Find where the given text appears and provide that cell's center as [X, Y] coordinate. 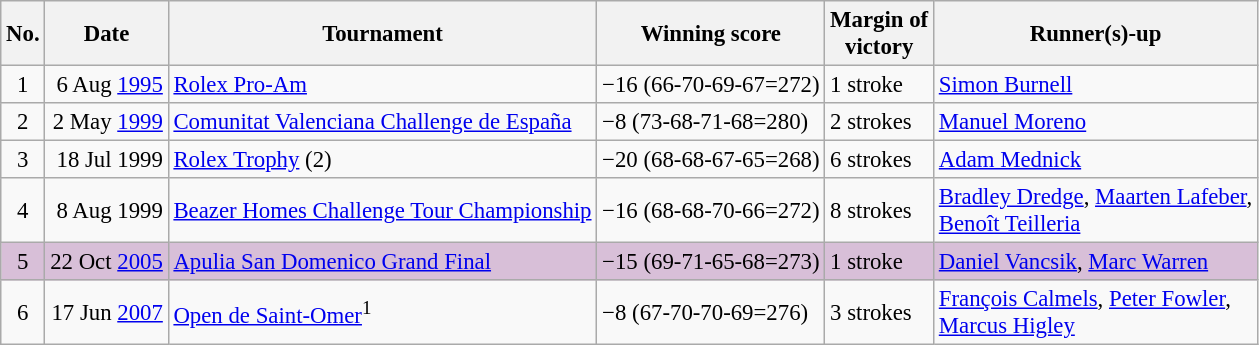
−8 (67-70-70-69=276) [711, 312]
Apulia San Domenico Grand Final [382, 262]
Adam Mednick [1095, 160]
Runner(s)-up [1095, 34]
4 [23, 210]
Comunitat Valenciana Challenge de España [382, 122]
−16 (68-68-70-66=272) [711, 210]
3 [23, 160]
22 Oct 2005 [106, 262]
Tournament [382, 34]
Winning score [711, 34]
6 Aug 1995 [106, 85]
Manuel Moreno [1095, 122]
3 strokes [880, 312]
Margin ofvictory [880, 34]
2 strokes [880, 122]
5 [23, 262]
Simon Burnell [1095, 85]
8 Aug 1999 [106, 210]
Open de Saint-Omer1 [382, 312]
Rolex Trophy (2) [382, 160]
−20 (68-68-67-65=268) [711, 160]
François Calmels, Peter Fowler, Marcus Higley [1095, 312]
−8 (73-68-71-68=280) [711, 122]
No. [23, 34]
Daniel Vancsik, Marc Warren [1095, 262]
Bradley Dredge, Maarten Lafeber, Benoît Teilleria [1095, 210]
17 Jun 2007 [106, 312]
Date [106, 34]
2 [23, 122]
6 strokes [880, 160]
−15 (69-71-65-68=273) [711, 262]
6 [23, 312]
18 Jul 1999 [106, 160]
Beazer Homes Challenge Tour Championship [382, 210]
8 strokes [880, 210]
2 May 1999 [106, 122]
−16 (66-70-69-67=272) [711, 85]
1 [23, 85]
Rolex Pro-Am [382, 85]
